For the text-containing cell, return its midpoint in (X, Y) coordinate format. 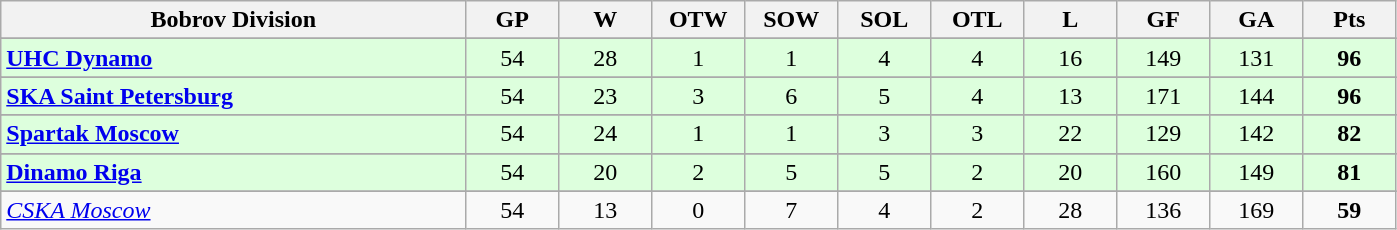
16 (1070, 58)
OTL (978, 20)
0 (698, 210)
Spartak Moscow (234, 134)
82 (1350, 134)
SOW (792, 20)
171 (1164, 96)
SKA Saint Petersburg (234, 96)
GF (1164, 20)
22 (1070, 134)
144 (1256, 96)
7 (792, 210)
23 (606, 96)
6 (792, 96)
136 (1164, 210)
129 (1164, 134)
Pts (1350, 20)
160 (1164, 172)
UHC Dynamo (234, 58)
GA (1256, 20)
169 (1256, 210)
W (606, 20)
142 (1256, 134)
Dinamo Riga (234, 172)
81 (1350, 172)
SOL (884, 20)
24 (606, 134)
131 (1256, 58)
OTW (698, 20)
L (1070, 20)
GP (512, 20)
CSKA Moscow (234, 210)
Bobrov Division (234, 20)
59 (1350, 210)
